Locate the cell with the specified text and output its [x, y] center coordinate. 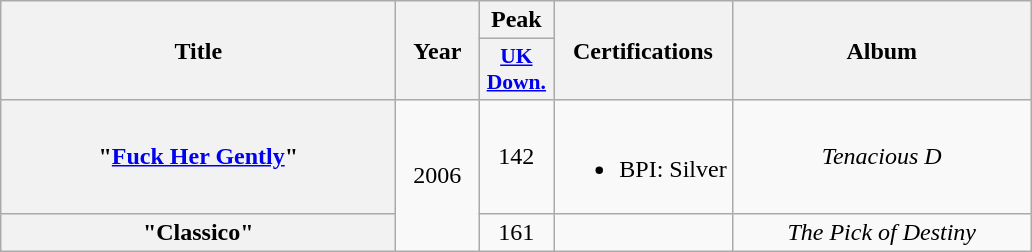
UKDown. [516, 70]
161 [516, 232]
142 [516, 156]
2006 [438, 176]
Tenacious D [882, 156]
Certifications [643, 50]
"Fuck Her Gently" [198, 156]
Year [438, 50]
BPI: Silver [643, 156]
Title [198, 50]
Album [882, 50]
Peak [516, 20]
The Pick of Destiny [882, 232]
"Classico" [198, 232]
